Scan for the cell matching the given text and deliver its [X, Y] coordinate at center. 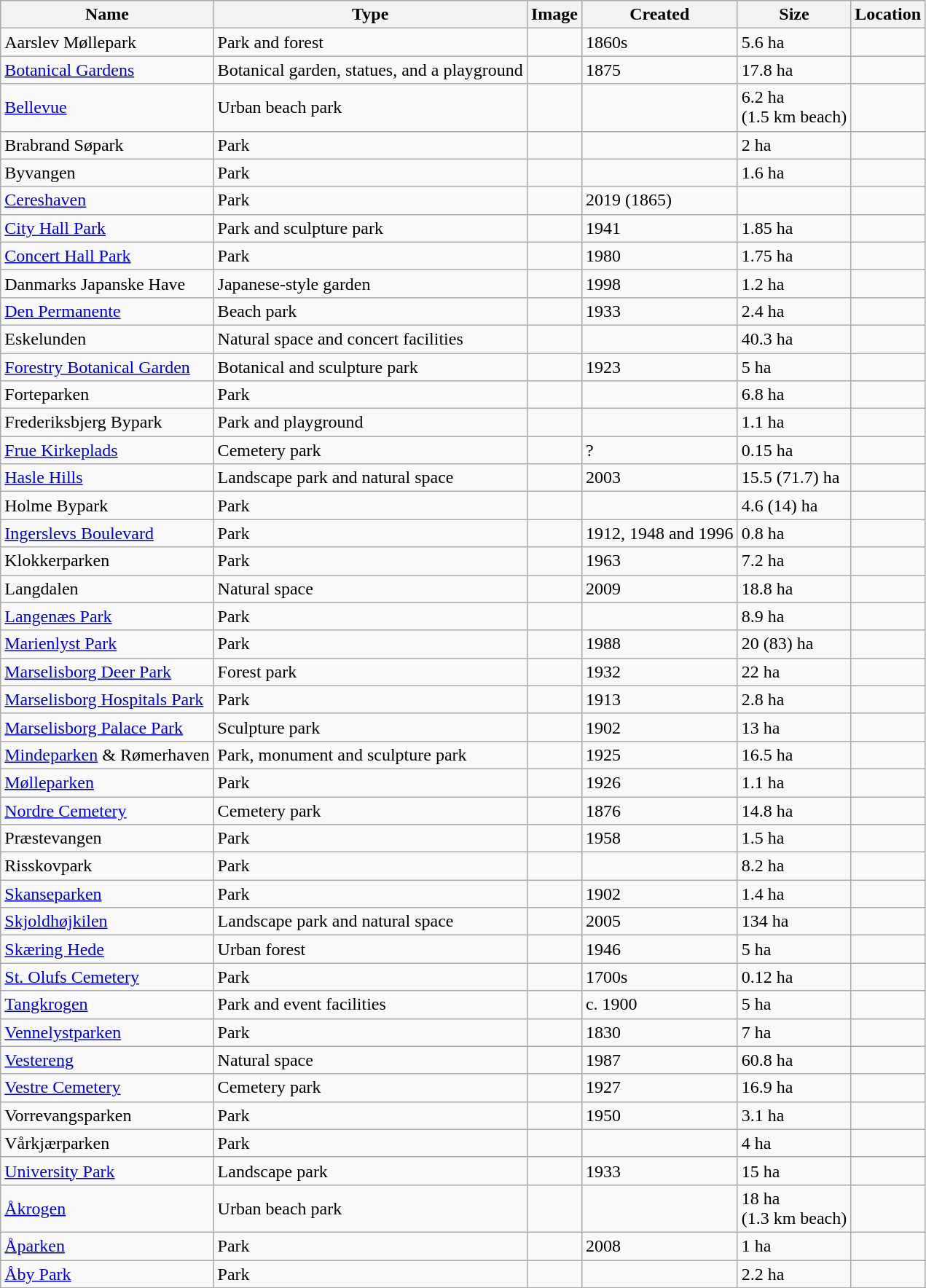
Natural space and concert facilities [370, 339]
University Park [107, 1171]
Vårkjærparken [107, 1143]
8.2 ha [794, 866]
2.4 ha [794, 311]
Botanical Gardens [107, 70]
Forestry Botanical Garden [107, 366]
3.1 ha [794, 1115]
1932 [659, 672]
2008 [659, 1246]
16.9 ha [794, 1088]
Forest park [370, 672]
15.5 (71.7) ha [794, 478]
6.2 ha (1.5 km beach) [794, 108]
40.3 ha [794, 339]
Tangkrogen [107, 1005]
1.85 ha [794, 228]
Concert Hall Park [107, 256]
Eskelunden [107, 339]
Park and forest [370, 42]
1941 [659, 228]
? [659, 450]
City Hall Park [107, 228]
Nordre Cemetery [107, 811]
Marselisborg Hospitals Park [107, 699]
2019 (1865) [659, 200]
7.2 ha [794, 561]
Cereshaven [107, 200]
Åparken [107, 1246]
2 ha [794, 145]
0.8 ha [794, 533]
Frederiksbjerg Bypark [107, 423]
6.8 ha [794, 395]
60.8 ha [794, 1060]
Vestre Cemetery [107, 1088]
Risskovpark [107, 866]
Vestereng [107, 1060]
Ingerslevs Boulevard [107, 533]
14.8 ha [794, 811]
Park and event facilities [370, 1005]
Beach park [370, 311]
Skjoldhøjkilen [107, 922]
Image [554, 15]
18 ha (1.3 km beach) [794, 1208]
1927 [659, 1088]
Landscape park [370, 1171]
Danmarks Japanske Have [107, 283]
Aarslev Møllepark [107, 42]
Marselisborg Deer Park [107, 672]
1926 [659, 782]
134 ha [794, 922]
4.6 (14) ha [794, 506]
St. Olufs Cemetery [107, 977]
Frue Kirkeplads [107, 450]
1.5 ha [794, 839]
16.5 ha [794, 755]
1946 [659, 949]
Hasle Hills [107, 478]
Marselisborg Palace Park [107, 727]
Vorrevangsparken [107, 1115]
1830 [659, 1032]
Mindeparken & Rømerhaven [107, 755]
1.2 ha [794, 283]
18.8 ha [794, 589]
Præstevangen [107, 839]
2005 [659, 922]
Skanseparken [107, 894]
1987 [659, 1060]
1913 [659, 699]
Skæring Hede [107, 949]
Klokkerparken [107, 561]
Park and sculpture park [370, 228]
Size [794, 15]
Name [107, 15]
Forteparken [107, 395]
15 ha [794, 1171]
Brabrand Søpark [107, 145]
Botanical garden, statues, and a playground [370, 70]
1988 [659, 644]
4 ha [794, 1143]
2.2 ha [794, 1274]
2.8 ha [794, 699]
Park, monument and sculpture park [370, 755]
1.6 ha [794, 173]
1876 [659, 811]
17.8 ha [794, 70]
Langenæs Park [107, 616]
0.15 ha [794, 450]
Created [659, 15]
Marienlyst Park [107, 644]
1875 [659, 70]
1963 [659, 561]
Vennelystparken [107, 1032]
1950 [659, 1115]
Bellevue [107, 108]
Japanese-style garden [370, 283]
Åby Park [107, 1274]
1912, 1948 and 1996 [659, 533]
1925 [659, 755]
Park and playground [370, 423]
1.75 ha [794, 256]
1700s [659, 977]
Åkrogen [107, 1208]
1980 [659, 256]
13 ha [794, 727]
Sculpture park [370, 727]
5.6 ha [794, 42]
Location [888, 15]
7 ha [794, 1032]
Den Permanente [107, 311]
1 ha [794, 1246]
Langdalen [107, 589]
Byvangen [107, 173]
Botanical and sculpture park [370, 366]
1958 [659, 839]
2003 [659, 478]
1923 [659, 366]
20 (83) ha [794, 644]
0.12 ha [794, 977]
Type [370, 15]
1998 [659, 283]
c. 1900 [659, 1005]
2009 [659, 589]
1860s [659, 42]
Mølleparken [107, 782]
Holme Bypark [107, 506]
8.9 ha [794, 616]
Urban forest [370, 949]
1.4 ha [794, 894]
22 ha [794, 672]
